Return (X, Y) of the center of cell containing provided text 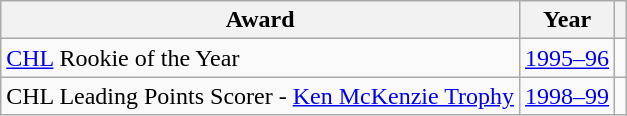
1998–99 (568, 96)
1995–96 (568, 58)
Year (568, 20)
CHL Leading Points Scorer - Ken McKenzie Trophy (260, 96)
Award (260, 20)
CHL Rookie of the Year (260, 58)
